Extract the [x, y] coordinate from the center of the cell holding the provided text.  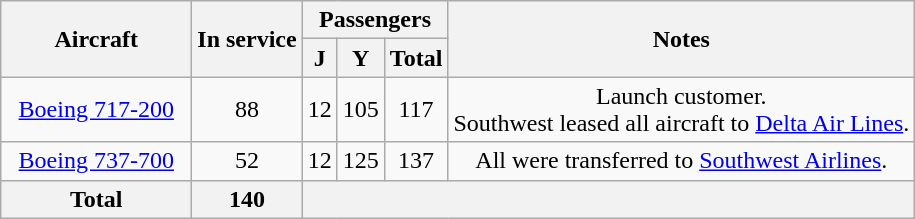
Aircraft [96, 39]
88 [247, 110]
52 [247, 161]
Boeing 737-700 [96, 161]
All were transferred to Southwest Airlines. [682, 161]
In service [247, 39]
J [320, 58]
140 [247, 199]
Launch customer.Southwest leased all aircraft to Delta Air Lines. [682, 110]
105 [360, 110]
125 [360, 161]
Boeing 717-200 [96, 110]
137 [416, 161]
117 [416, 110]
Notes [682, 39]
Y [360, 58]
Passengers [375, 20]
